Identify which cell holds the provided text, then report its [x, y] central coordinate. 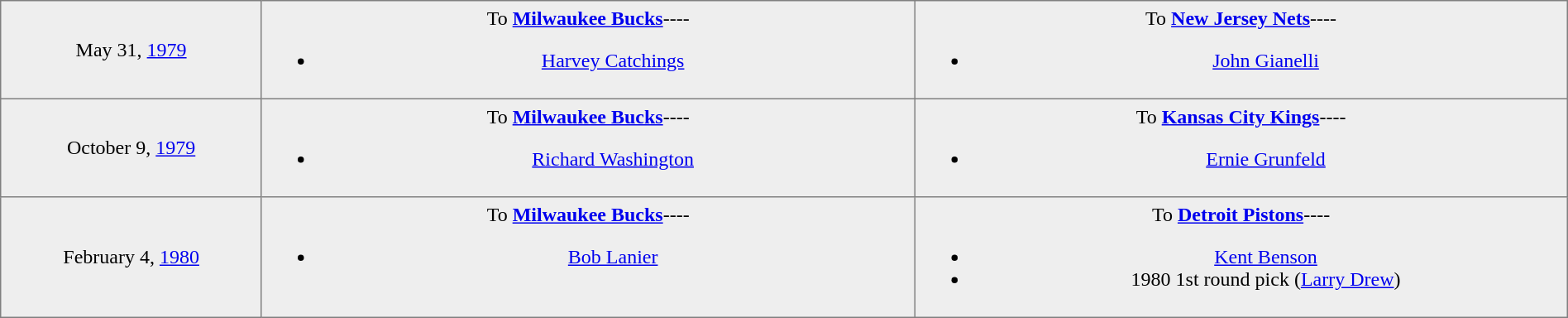
To Detroit Pistons----Kent Benson1980 1st round pick (Larry Drew) [1241, 258]
To Kansas City Kings----Ernie Grunfeld [1241, 147]
October 9, 1979 [131, 147]
To Milwaukee Bucks----Harvey Catchings [587, 50]
To Milwaukee Bucks----Bob Lanier [587, 258]
February 4, 1980 [131, 258]
To New Jersey Nets----John Gianelli [1241, 50]
May 31, 1979 [131, 50]
To Milwaukee Bucks----Richard Washington [587, 147]
